Find where the given text appears and provide that cell's center as (x, y) coordinate. 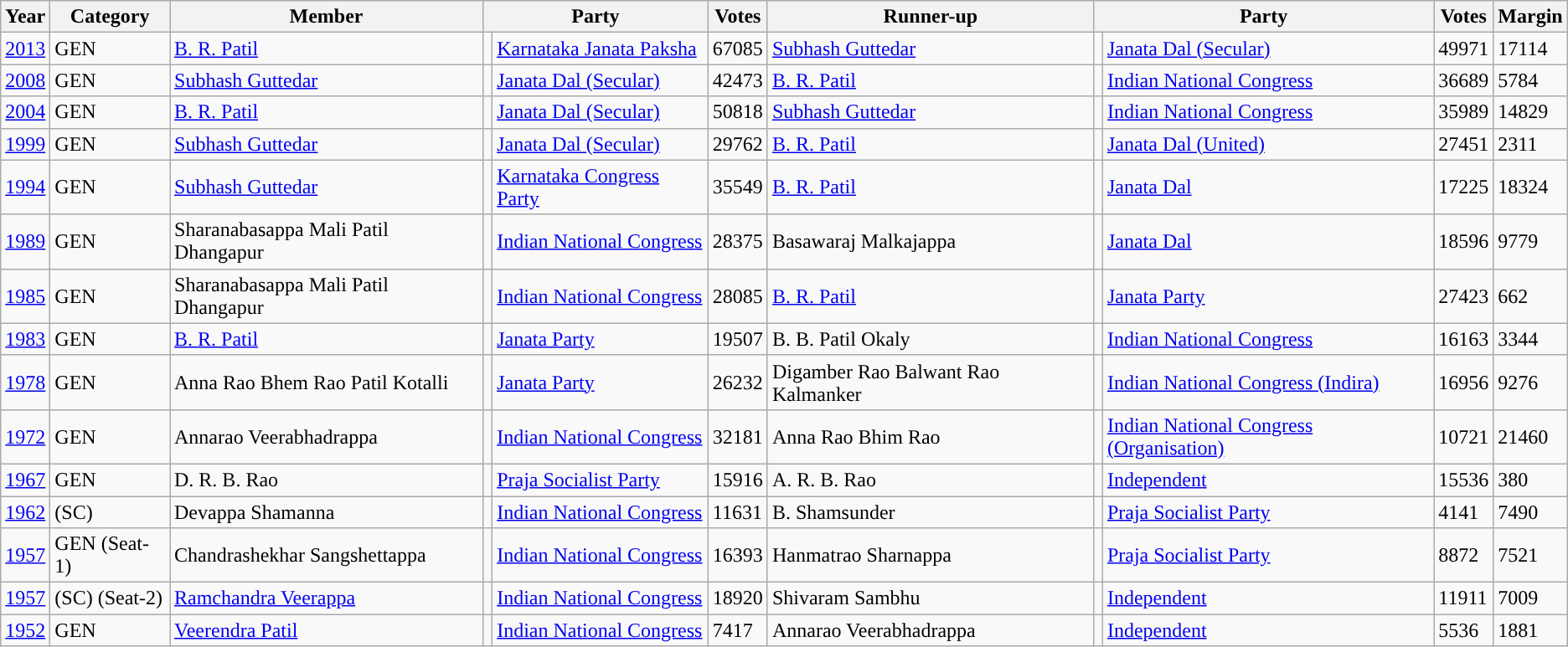
Hanmatrao Sharnappa (930, 556)
Anna Rao Bhim Rao (930, 437)
2311 (1530, 144)
1952 (25, 630)
Anna Rao Bhem Rao Patil Kotalli (326, 382)
14829 (1530, 112)
Chandrashekhar Sangshettappa (326, 556)
1999 (25, 144)
Member (326, 17)
67085 (737, 49)
50818 (737, 112)
7009 (1530, 598)
10721 (1464, 437)
4141 (1464, 511)
(SC) (111, 511)
GEN (Seat-1) (111, 556)
2008 (25, 80)
7521 (1530, 556)
16393 (737, 556)
5536 (1464, 630)
Devappa Shamanna (326, 511)
28085 (737, 296)
15916 (737, 480)
16956 (1464, 382)
A. R. B. Rao (930, 480)
3344 (1530, 339)
9779 (1530, 241)
Indian National Congress (Indira) (1268, 382)
1994 (25, 187)
Karnataka Janata Paksha (601, 49)
18920 (737, 598)
Category (111, 17)
1967 (25, 480)
662 (1530, 296)
Runner-up (930, 17)
Year (25, 17)
9276 (1530, 382)
17225 (1464, 187)
42473 (737, 80)
7490 (1530, 511)
27423 (1464, 296)
35549 (737, 187)
1962 (25, 511)
B. B. Patil Okaly (930, 339)
49971 (1464, 49)
5784 (1530, 80)
Indian National Congress (Organisation) (1268, 437)
21460 (1530, 437)
32181 (737, 437)
35989 (1464, 112)
1972 (25, 437)
Janata Dal (United) (1268, 144)
1881 (1530, 630)
18596 (1464, 241)
11911 (1464, 598)
36689 (1464, 80)
17114 (1530, 49)
Ramchandra Veerappa (326, 598)
Digamber Rao Balwant Rao Kalmanker (930, 382)
7417 (737, 630)
380 (1530, 480)
8872 (1464, 556)
27451 (1464, 144)
1983 (25, 339)
18324 (1530, 187)
Basawaraj Malkajappa (930, 241)
Shivaram Sambhu (930, 598)
(SC) (Seat-2) (111, 598)
1989 (25, 241)
26232 (737, 382)
15536 (1464, 480)
16163 (1464, 339)
Karnataka Congress Party (601, 187)
11631 (737, 511)
19507 (737, 339)
D. R. B. Rao (326, 480)
Margin (1530, 17)
28375 (737, 241)
29762 (737, 144)
Veerendra Patil (326, 630)
1985 (25, 296)
1978 (25, 382)
2013 (25, 49)
2004 (25, 112)
B. Shamsunder (930, 511)
